Search for the cell housing the specified text and yield its [x, y] center coordinate. 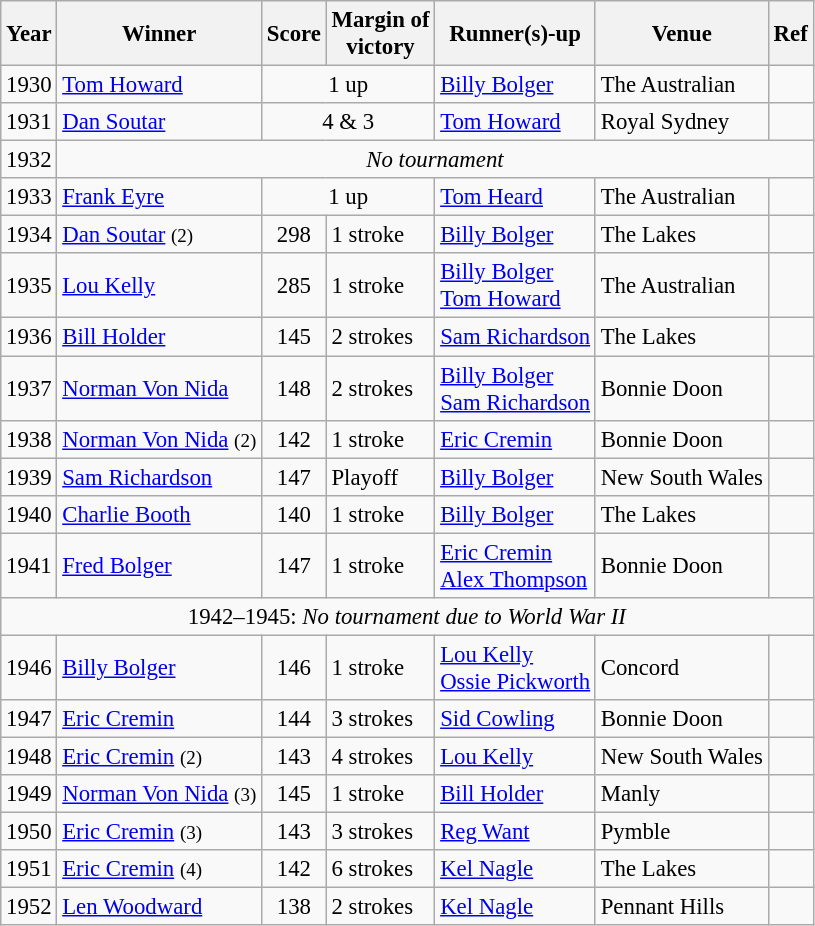
1952 [29, 907]
Eric Cremin (3) [160, 832]
Dan Soutar [160, 122]
No tournament [435, 160]
148 [294, 388]
Runner(s)-up [516, 34]
Fred Bolger [160, 566]
1932 [29, 160]
Ref [790, 34]
1942–1945: No tournament due to World War II [407, 617]
1930 [29, 85]
Tom Heard [516, 197]
1939 [29, 477]
Manly [682, 794]
Norman Von Nida (2) [160, 439]
Playoff [380, 477]
Royal Sydney [682, 122]
Eric Cremin (2) [160, 756]
298 [294, 235]
1936 [29, 337]
Billy Bolger Tom Howard [516, 286]
Margin ofvictory [380, 34]
1946 [29, 668]
4 & 3 [348, 122]
4 strokes [380, 756]
1941 [29, 566]
Sid Cowling [516, 719]
Year [29, 34]
Pennant Hills [682, 907]
1938 [29, 439]
1948 [29, 756]
Frank Eyre [160, 197]
1940 [29, 514]
Norman Von Nida [160, 388]
Score [294, 34]
Charlie Booth [160, 514]
Eric Cremin (4) [160, 869]
1937 [29, 388]
Norman Von Nida (3) [160, 794]
Eric Cremin Alex Thompson [516, 566]
140 [294, 514]
146 [294, 668]
1934 [29, 235]
1951 [29, 869]
Len Woodward [160, 907]
1950 [29, 832]
Pymble [682, 832]
285 [294, 286]
1933 [29, 197]
1949 [29, 794]
1931 [29, 122]
Venue [682, 34]
1935 [29, 286]
Concord [682, 668]
Lou Kelly Ossie Pickworth [516, 668]
1947 [29, 719]
Reg Want [516, 832]
6 strokes [380, 869]
144 [294, 719]
Dan Soutar (2) [160, 235]
Billy Bolger Sam Richardson [516, 388]
138 [294, 907]
Winner [160, 34]
